For the text-containing cell, return its midpoint in [x, y] coordinate format. 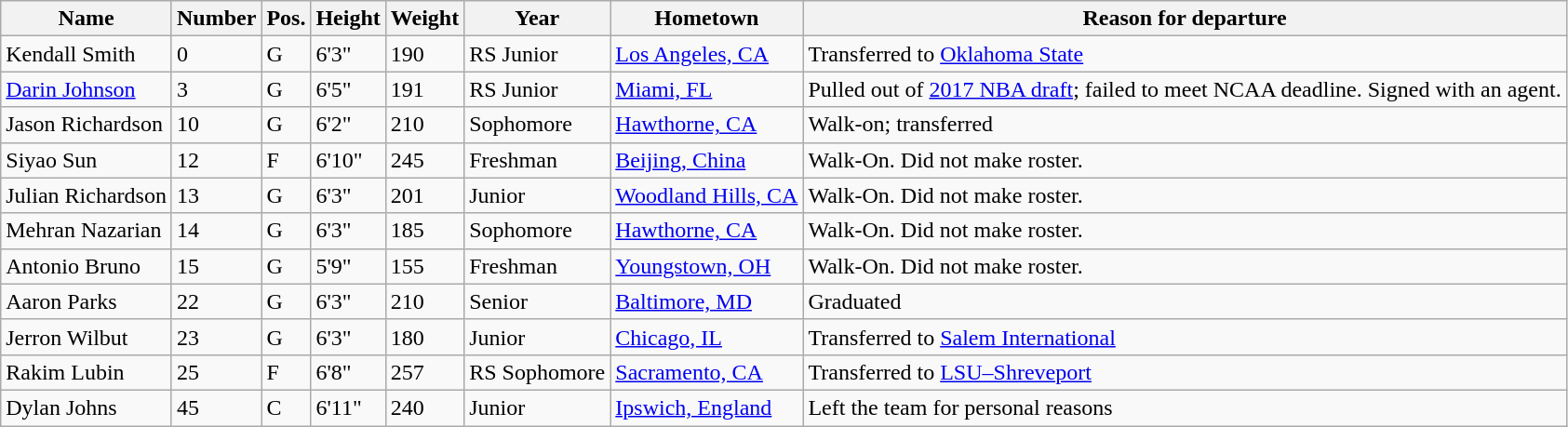
Year [538, 19]
Aaron Parks [87, 301]
23 [216, 337]
Height [348, 19]
15 [216, 266]
Darin Johnson [87, 89]
Left the team for personal reasons [1185, 407]
Mehran Nazarian [87, 231]
240 [424, 407]
Pos. [287, 19]
Reason for departure [1185, 19]
Pulled out of 2017 NBA draft; failed to meet NCAA deadline. Signed with an agent. [1185, 89]
Rakim Lubin [87, 372]
Jerron Wilbut [87, 337]
Name [87, 19]
Miami, FL [707, 89]
Antonio Bruno [87, 266]
245 [424, 160]
191 [424, 89]
Walk-on; transferred [1185, 125]
Julian Richardson [87, 195]
Hometown [707, 19]
Transferred to LSU–Shreveport [1185, 372]
190 [424, 54]
12 [216, 160]
Ipswich, England [707, 407]
Los Angeles, CA [707, 54]
0 [216, 54]
6'8" [348, 372]
C [287, 407]
Kendall Smith [87, 54]
Senior [538, 301]
Transferred to Salem International [1185, 337]
Weight [424, 19]
Sacramento, CA [707, 372]
Graduated [1185, 301]
Woodland Hills, CA [707, 195]
6'10" [348, 160]
5'9" [348, 266]
Siyao Sun [87, 160]
22 [216, 301]
Baltimore, MD [707, 301]
Beijing, China [707, 160]
201 [424, 195]
25 [216, 372]
6'2" [348, 125]
13 [216, 195]
155 [424, 266]
Jason Richardson [87, 125]
10 [216, 125]
Transferred to Oklahoma State [1185, 54]
180 [424, 337]
185 [424, 231]
3 [216, 89]
Chicago, IL [707, 337]
Number [216, 19]
6'5" [348, 89]
RS Sophomore [538, 372]
6'11" [348, 407]
257 [424, 372]
14 [216, 231]
45 [216, 407]
Youngstown, OH [707, 266]
Dylan Johns [87, 407]
